Locate the cell with the specified text and output its [x, y] center coordinate. 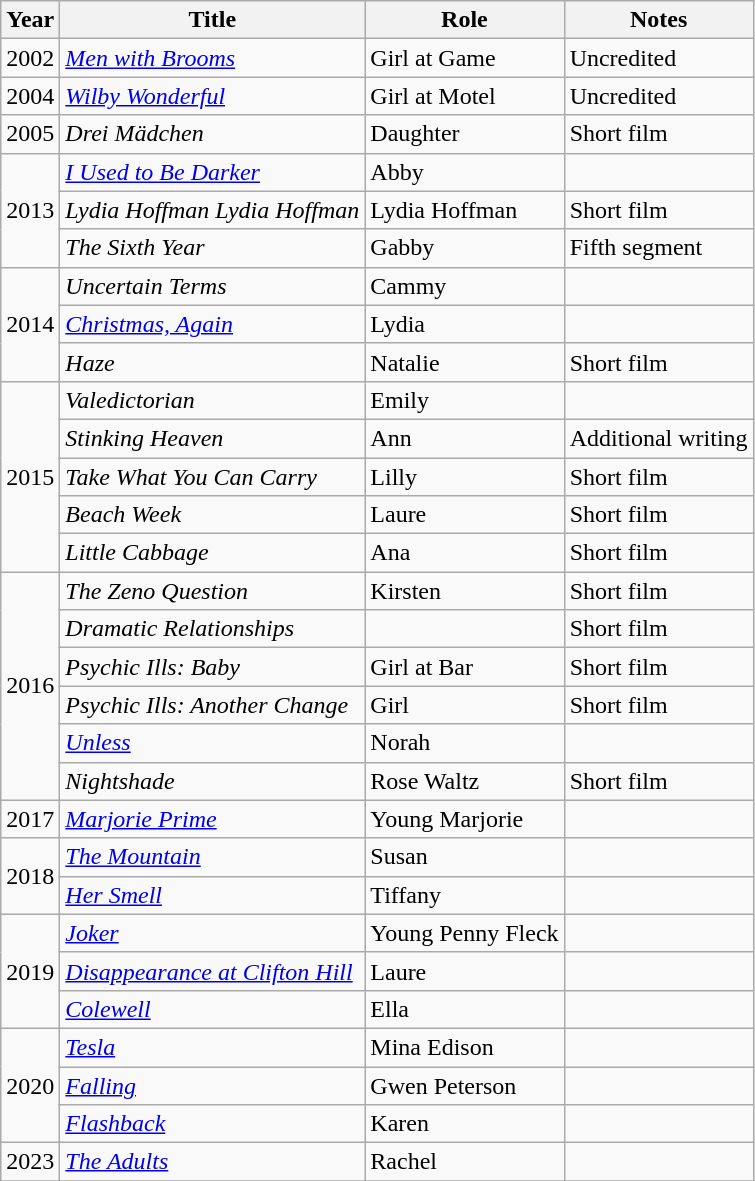
The Adults [212, 1162]
Flashback [212, 1124]
Gabby [464, 248]
Dramatic Relationships [212, 629]
Young Marjorie [464, 819]
Lydia [464, 324]
2018 [30, 876]
Additional writing [658, 438]
2023 [30, 1162]
Colewell [212, 1009]
Norah [464, 743]
Karen [464, 1124]
Marjorie Prime [212, 819]
Rachel [464, 1162]
Title [212, 20]
2017 [30, 819]
2004 [30, 96]
Nightshade [212, 781]
Ann [464, 438]
2015 [30, 476]
Drei Mädchen [212, 134]
Tesla [212, 1047]
Valedictorian [212, 400]
Girl at Game [464, 58]
Her Smell [212, 895]
2014 [30, 324]
Lilly [464, 477]
Year [30, 20]
Stinking Heaven [212, 438]
Falling [212, 1085]
Mina Edison [464, 1047]
Girl [464, 705]
Little Cabbage [212, 553]
Joker [212, 933]
Emily [464, 400]
Susan [464, 857]
Lydia Hoffman Lydia Hoffman [212, 210]
Girl at Bar [464, 667]
Tiffany [464, 895]
Fifth segment [658, 248]
The Zeno Question [212, 591]
I Used to Be Darker [212, 172]
Uncertain Terms [212, 286]
Role [464, 20]
Rose Waltz [464, 781]
Notes [658, 20]
Gwen Peterson [464, 1085]
Christmas, Again [212, 324]
The Sixth Year [212, 248]
Unless [212, 743]
Beach Week [212, 515]
Young Penny Fleck [464, 933]
Girl at Motel [464, 96]
Men with Brooms [212, 58]
Cammy [464, 286]
Natalie [464, 362]
Haze [212, 362]
The Mountain [212, 857]
Abby [464, 172]
Kirsten [464, 591]
2020 [30, 1085]
2005 [30, 134]
Disappearance at Clifton Hill [212, 971]
2013 [30, 210]
Ella [464, 1009]
Ana [464, 553]
Psychic Ills: Another Change [212, 705]
Psychic Ills: Baby [212, 667]
Lydia Hoffman [464, 210]
2002 [30, 58]
Take What You Can Carry [212, 477]
2016 [30, 686]
Wilby Wonderful [212, 96]
Daughter [464, 134]
2019 [30, 971]
